Provide the [X, Y] coordinate of the cell's center where the given text is located.  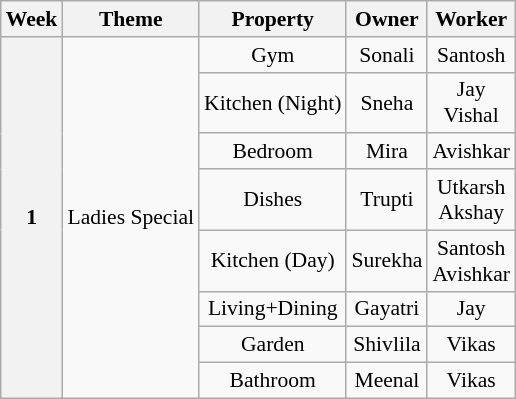
Trupti [386, 200]
Property [272, 19]
Garden [272, 345]
Gayatri [386, 309]
Dishes [272, 200]
Kitchen (Night) [272, 102]
Owner [386, 19]
1 [32, 218]
JayVishal [471, 102]
Theme [130, 19]
Bedroom [272, 152]
Sonali [386, 55]
Sneha [386, 102]
Kitchen (Day) [272, 260]
UtkarshAkshay [471, 200]
Meenal [386, 381]
Shivlila [386, 345]
SantoshAvishkar [471, 260]
Gym [272, 55]
Avishkar [471, 152]
Worker [471, 19]
Ladies Special [130, 218]
Jay [471, 309]
Living+Dining [272, 309]
Surekha [386, 260]
Week [32, 19]
Santosh [471, 55]
Bathroom [272, 381]
Mira [386, 152]
